Locate the cell with the specified text and output its [X, Y] center coordinate. 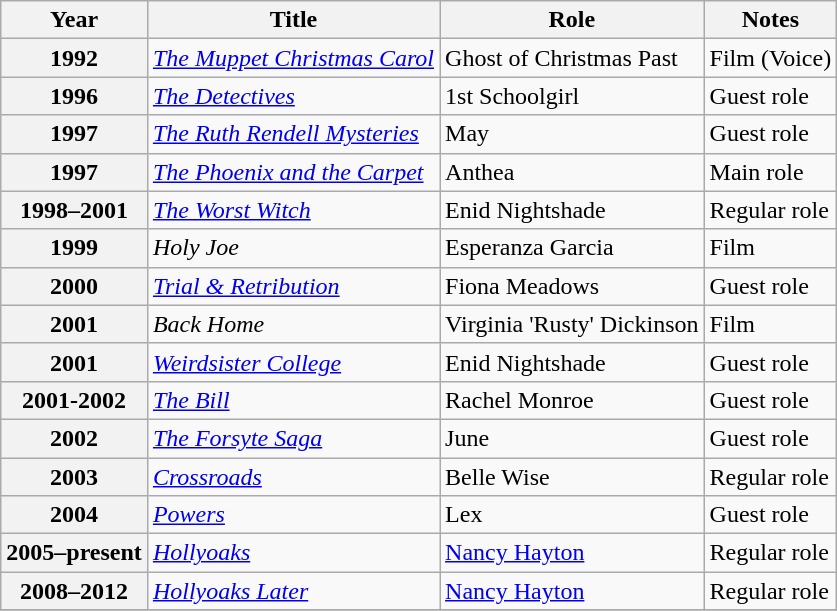
Film (Voice) [770, 58]
Trial & Retribution [293, 286]
May [572, 134]
The Muppet Christmas Carol [293, 58]
Hollyoaks Later [293, 591]
Ghost of Christmas Past [572, 58]
2003 [74, 477]
Virginia 'Rusty' Dickinson [572, 324]
1996 [74, 96]
2001-2002 [74, 400]
Notes [770, 20]
The Phoenix and the Carpet [293, 172]
Crossroads [293, 477]
Hollyoaks [293, 553]
The Worst Witch [293, 210]
Holy Joe [293, 248]
Powers [293, 515]
1992 [74, 58]
Esperanza Garcia [572, 248]
2002 [74, 438]
Rachel Monroe [572, 400]
The Ruth Rendell Mysteries [293, 134]
2000 [74, 286]
Title [293, 20]
Fiona Meadows [572, 286]
1998–2001 [74, 210]
Anthea [572, 172]
1st Schoolgirl [572, 96]
The Bill [293, 400]
Weirdsister College [293, 362]
Role [572, 20]
Back Home [293, 324]
The Detectives [293, 96]
2008–2012 [74, 591]
Belle Wise [572, 477]
Lex [572, 515]
2005–present [74, 553]
June [572, 438]
1999 [74, 248]
The Forsyte Saga [293, 438]
2004 [74, 515]
Main role [770, 172]
Year [74, 20]
